Extract the [x, y] coordinate from the center of the cell holding the provided text.  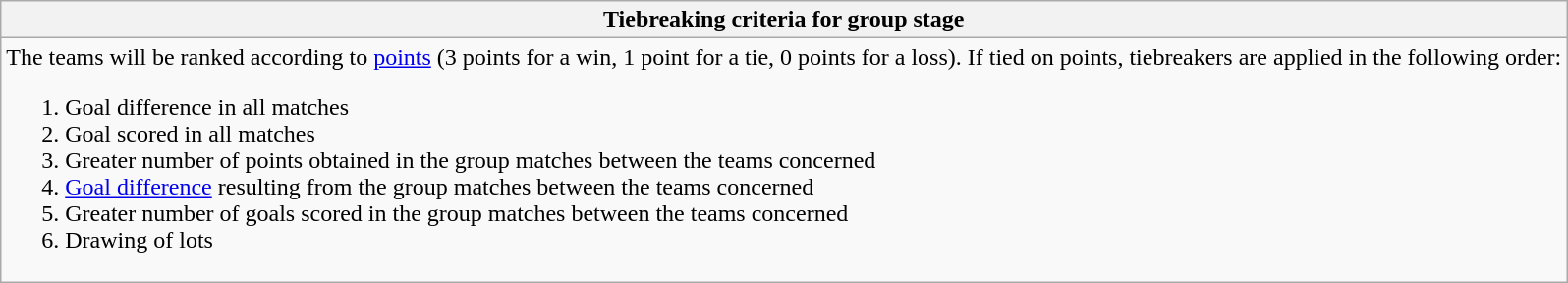
Tiebreaking criteria for group stage [784, 20]
